Capture the cell that displays the provided text and extract its [X, Y] central coordinate. 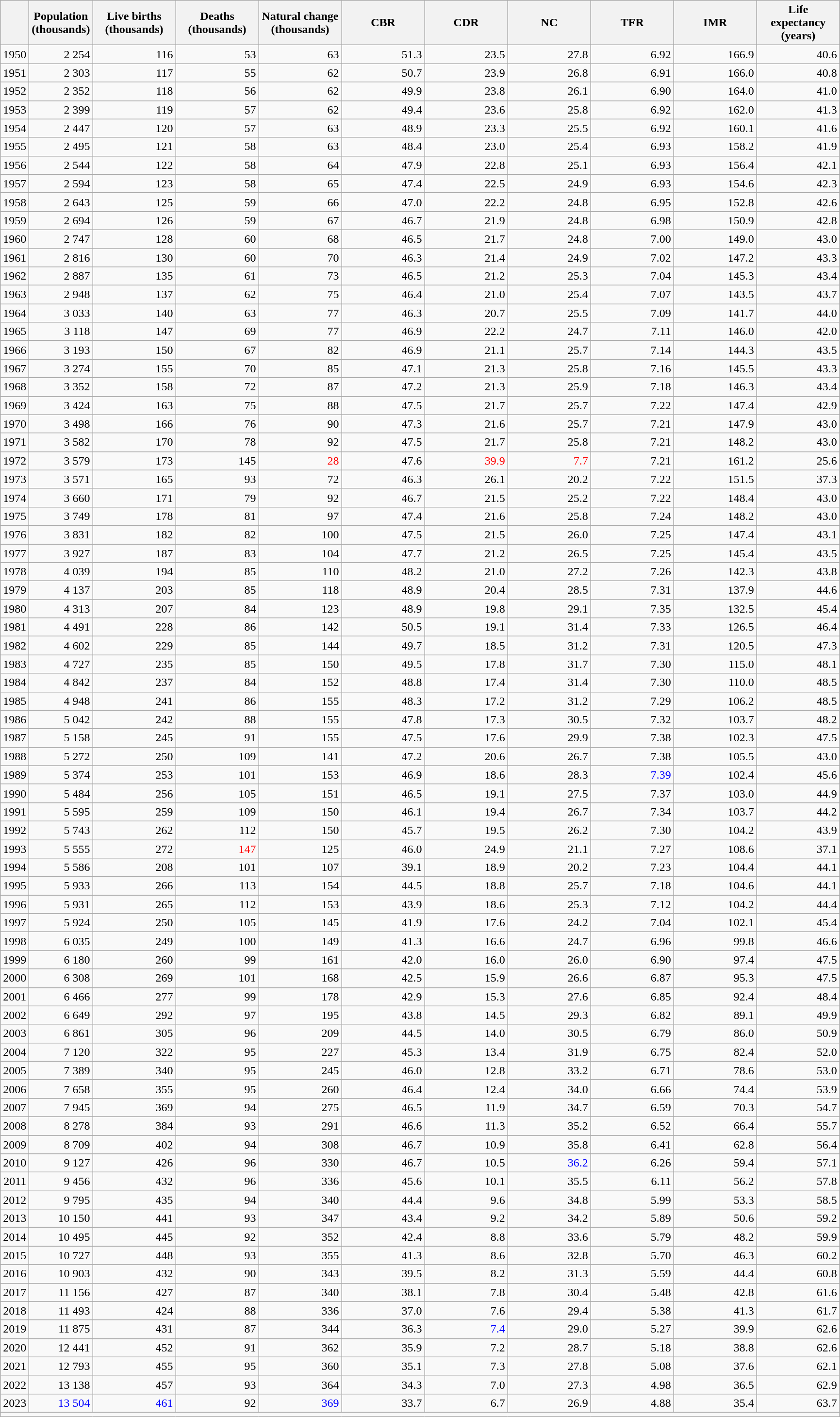
5 924 [61, 923]
1995 [15, 886]
249 [134, 941]
1950 [15, 54]
102.4 [715, 775]
119 [134, 110]
209 [300, 1034]
29.1 [549, 609]
142.3 [715, 572]
2010 [15, 1163]
22.8 [466, 165]
7.0 [466, 1384]
23.8 [466, 91]
20.6 [466, 756]
10 903 [61, 1274]
121 [134, 147]
7 945 [61, 1107]
256 [134, 793]
2023 [15, 1403]
31.9 [549, 1052]
7.34 [632, 812]
142 [300, 627]
29.9 [549, 738]
40.8 [798, 73]
18.8 [466, 886]
4 602 [61, 646]
36.2 [549, 1163]
448 [134, 1255]
17.4 [466, 683]
39.1 [383, 867]
426 [134, 1163]
5.79 [632, 1237]
Population(thousands) [61, 23]
292 [134, 1015]
10 150 [61, 1218]
11 493 [61, 1311]
1953 [15, 110]
4 948 [61, 701]
457 [134, 1384]
146.3 [715, 387]
27.3 [549, 1384]
203 [134, 590]
19.5 [466, 830]
44.6 [798, 590]
1978 [15, 572]
1965 [15, 332]
92.4 [715, 997]
1970 [15, 424]
115.0 [715, 664]
161 [300, 960]
59.4 [715, 1163]
7.4 [466, 1329]
9 795 [61, 1200]
1999 [15, 960]
78 [217, 442]
7.37 [632, 793]
35.2 [549, 1126]
2004 [15, 1052]
3 571 [61, 479]
1957 [15, 183]
53.3 [715, 1200]
441 [134, 1218]
2015 [15, 1255]
145.4 [715, 553]
1969 [15, 405]
6 649 [61, 1015]
7.09 [632, 313]
402 [134, 1144]
1979 [15, 590]
5.48 [632, 1292]
43.1 [798, 534]
2 948 [61, 295]
384 [134, 1126]
2006 [15, 1089]
6.52 [632, 1126]
53.0 [798, 1070]
1984 [15, 683]
166 [134, 424]
253 [134, 775]
1986 [15, 719]
7.26 [632, 572]
28.5 [549, 590]
4 313 [61, 609]
146.0 [715, 332]
TFR [632, 23]
36.3 [383, 1329]
24.2 [549, 923]
347 [300, 1218]
128 [134, 239]
7.00 [632, 239]
171 [134, 498]
5.38 [632, 1311]
76 [217, 424]
110.0 [715, 683]
37.0 [383, 1311]
45.3 [383, 1052]
1964 [15, 313]
55 [217, 73]
1951 [15, 73]
47.6 [383, 461]
3 274 [61, 368]
3 660 [61, 498]
1983 [15, 664]
27.2 [549, 572]
IMR [715, 23]
29.4 [549, 1311]
144.3 [715, 350]
62.8 [715, 1144]
82.4 [715, 1052]
57.1 [798, 1163]
79 [217, 498]
2 399 [61, 110]
60.2 [798, 1255]
83 [217, 553]
5.08 [632, 1366]
50.5 [383, 627]
1952 [15, 91]
25.6 [798, 461]
140 [134, 313]
343 [300, 1274]
37.3 [798, 479]
5.99 [632, 1200]
26.8 [549, 73]
3 352 [61, 387]
227 [300, 1052]
149 [300, 941]
32.8 [549, 1255]
34.0 [549, 1089]
Live births (thousands) [134, 23]
150.9 [715, 220]
7 120 [61, 1052]
50.7 [383, 73]
10.9 [466, 1144]
6.71 [632, 1070]
46.1 [383, 812]
38.1 [383, 1292]
102.1 [715, 923]
23.6 [466, 110]
14.5 [466, 1015]
208 [134, 867]
15.3 [466, 997]
25.1 [549, 165]
26.9 [549, 1403]
7.16 [632, 368]
1998 [15, 941]
104.6 [715, 886]
10.1 [466, 1182]
47.0 [383, 202]
1962 [15, 276]
29.0 [549, 1329]
106.2 [715, 701]
2000 [15, 978]
3 831 [61, 534]
4 842 [61, 683]
266 [134, 886]
9 127 [61, 1163]
445 [134, 1237]
9.2 [466, 1218]
63.7 [798, 1403]
CDR [466, 23]
1987 [15, 738]
166.0 [715, 73]
NC [549, 23]
17.8 [466, 664]
11.3 [466, 1126]
8.2 [466, 1274]
195 [300, 1015]
2012 [15, 1200]
7.07 [632, 295]
8.8 [466, 1237]
59.9 [798, 1237]
7.3 [466, 1366]
42.4 [383, 1237]
81 [217, 516]
26.5 [549, 553]
3 927 [61, 553]
431 [134, 1329]
66.4 [715, 1126]
15.9 [466, 978]
2019 [15, 1329]
6.87 [632, 978]
44.9 [798, 793]
344 [300, 1329]
110 [300, 572]
86.0 [715, 1034]
30.4 [549, 1292]
4.88 [632, 1403]
5 586 [61, 867]
7.27 [632, 849]
18.5 [466, 646]
2005 [15, 1070]
13 138 [61, 1384]
6 308 [61, 978]
37.1 [798, 849]
158.2 [715, 147]
1996 [15, 904]
48.3 [383, 701]
7.29 [632, 701]
31.3 [549, 1274]
9 456 [61, 1182]
237 [134, 683]
1997 [15, 923]
6.82 [632, 1015]
48.1 [798, 664]
1961 [15, 258]
1968 [15, 387]
61.6 [798, 1292]
1994 [15, 867]
330 [300, 1163]
166.9 [715, 54]
4 727 [61, 664]
2016 [15, 1274]
2007 [15, 1107]
7.7 [549, 461]
4 137 [61, 590]
1977 [15, 553]
58.5 [798, 1200]
1967 [15, 368]
1980 [15, 609]
17.2 [466, 701]
1960 [15, 239]
360 [300, 1366]
62.9 [798, 1384]
182 [134, 534]
16.6 [466, 941]
6.66 [632, 1089]
104.4 [715, 867]
241 [134, 701]
2018 [15, 1311]
308 [300, 1144]
147.2 [715, 258]
1992 [15, 830]
262 [134, 830]
5 933 [61, 886]
1974 [15, 498]
117 [134, 73]
2020 [15, 1348]
145.5 [715, 368]
12 793 [61, 1366]
7.11 [632, 332]
6.96 [632, 941]
48.8 [383, 683]
6.95 [632, 202]
31.7 [549, 664]
2017 [15, 1292]
2 495 [61, 147]
7.12 [632, 904]
6.41 [632, 1144]
6.7 [466, 1403]
20.7 [466, 313]
1982 [15, 646]
62.1 [798, 1366]
149.0 [715, 239]
3 749 [61, 516]
23.0 [466, 147]
25.2 [549, 498]
2002 [15, 1015]
35.4 [715, 1403]
5.59 [632, 1274]
38.8 [715, 1348]
6.11 [632, 1182]
37.6 [715, 1366]
1955 [15, 147]
2 887 [61, 276]
2 544 [61, 165]
35.9 [383, 1348]
21.9 [466, 220]
27.5 [549, 793]
12.4 [466, 1089]
1959 [15, 220]
122 [134, 165]
41.6 [798, 128]
29.3 [549, 1015]
152.8 [715, 202]
228 [134, 627]
108.6 [715, 849]
137 [134, 295]
23.5 [466, 54]
165 [134, 479]
42.6 [798, 202]
158 [134, 387]
12 441 [61, 1348]
2 594 [61, 183]
26.2 [549, 830]
362 [300, 1348]
66 [300, 202]
154 [300, 886]
7.35 [632, 609]
45.7 [383, 830]
6 035 [61, 941]
61 [217, 276]
7.6 [466, 1311]
164.0 [715, 91]
6.79 [632, 1034]
61.7 [798, 1311]
4 039 [61, 572]
6.85 [632, 997]
11.9 [466, 1107]
57.8 [798, 1182]
64 [300, 165]
2 254 [61, 54]
52.0 [798, 1052]
173 [134, 461]
33.7 [383, 1403]
40.6 [798, 54]
50.6 [715, 1218]
132.5 [715, 609]
1985 [15, 701]
7 658 [61, 1089]
2011 [15, 1182]
116 [134, 54]
51.3 [383, 54]
154.6 [715, 183]
8 709 [61, 1144]
73 [300, 276]
424 [134, 1311]
20.4 [466, 590]
105.5 [715, 756]
19.4 [466, 812]
2003 [15, 1034]
44.0 [798, 313]
1991 [15, 812]
6 861 [61, 1034]
2 447 [61, 128]
11 875 [61, 1329]
49.4 [383, 110]
3 118 [61, 332]
427 [134, 1292]
70.3 [715, 1107]
2021 [15, 1366]
120.5 [715, 646]
170 [134, 442]
47.7 [383, 553]
9.6 [466, 1200]
13.4 [466, 1052]
1966 [15, 350]
3 424 [61, 405]
33.2 [549, 1070]
103.0 [715, 793]
23.3 [466, 128]
6 466 [61, 997]
151.5 [715, 479]
1954 [15, 128]
35.8 [549, 1144]
18.9 [466, 867]
7.23 [632, 867]
1988 [15, 756]
5 042 [61, 719]
97.4 [715, 960]
1958 [15, 202]
322 [134, 1052]
107 [300, 867]
49.5 [383, 664]
1963 [15, 295]
2022 [15, 1384]
22.5 [466, 183]
1971 [15, 442]
7 389 [61, 1070]
47.8 [383, 719]
54.7 [798, 1107]
144 [300, 646]
4 491 [61, 627]
2 747 [61, 239]
277 [134, 997]
207 [134, 609]
34.2 [549, 1218]
7.02 [632, 258]
2 352 [61, 91]
59.2 [798, 1218]
47.1 [383, 368]
56 [217, 91]
17.3 [466, 719]
3 193 [61, 350]
47.9 [383, 165]
8 278 [61, 1126]
7.39 [632, 775]
2001 [15, 997]
242 [134, 719]
13 504 [61, 1403]
259 [134, 812]
34.7 [549, 1107]
36.5 [715, 1384]
8.6 [466, 1255]
147.9 [715, 424]
41.0 [798, 91]
39.5 [383, 1274]
7.2 [466, 1348]
148.4 [715, 498]
3 498 [61, 424]
6.98 [632, 220]
7.33 [632, 627]
5.18 [632, 1348]
126.5 [715, 627]
7.32 [632, 719]
44.2 [798, 812]
28.3 [549, 775]
3 033 [61, 313]
19.8 [466, 609]
5.27 [632, 1329]
5.70 [632, 1255]
28 [300, 461]
10 727 [61, 1255]
135 [134, 276]
156.4 [715, 165]
95.3 [715, 978]
53.9 [798, 1089]
141.7 [715, 313]
229 [134, 646]
7.24 [632, 516]
50.9 [798, 1034]
10.5 [466, 1163]
43.7 [798, 295]
2 303 [61, 73]
5 555 [61, 849]
151 [300, 793]
42.5 [383, 978]
34.8 [549, 1200]
152 [300, 683]
2009 [15, 1144]
1989 [15, 775]
6.26 [632, 1163]
60.8 [798, 1274]
69 [217, 332]
Natural change(thousands) [300, 23]
452 [134, 1348]
5 374 [61, 775]
55.7 [798, 1126]
6 180 [61, 960]
145.3 [715, 276]
65 [300, 183]
5 595 [61, 812]
35.5 [549, 1182]
2 694 [61, 220]
3 582 [61, 442]
2008 [15, 1126]
162.0 [715, 110]
194 [134, 572]
160.1 [715, 128]
42.3 [798, 183]
2 816 [61, 258]
7.8 [466, 1292]
104 [300, 553]
126 [134, 220]
455 [134, 1366]
27.6 [549, 997]
1973 [15, 479]
12.8 [466, 1070]
74.4 [715, 1089]
120 [134, 128]
5 931 [61, 904]
23.9 [466, 73]
10 495 [61, 1237]
143.5 [715, 295]
16.0 [466, 960]
56.2 [715, 1182]
137.9 [715, 590]
1990 [15, 793]
102.3 [715, 738]
5 158 [61, 738]
130 [134, 258]
7.14 [632, 350]
275 [300, 1107]
269 [134, 978]
1956 [15, 165]
78.6 [715, 1070]
141 [300, 756]
6.75 [632, 1052]
5 484 [61, 793]
305 [134, 1034]
33.6 [549, 1237]
3 579 [61, 461]
34.3 [383, 1384]
99.8 [715, 941]
21.4 [466, 258]
89.1 [715, 1015]
272 [134, 849]
163 [134, 405]
1993 [15, 849]
25.9 [549, 387]
364 [300, 1384]
5.89 [632, 1218]
2013 [15, 1218]
53 [217, 54]
352 [300, 1237]
265 [134, 904]
5 743 [61, 830]
68 [300, 239]
1972 [15, 461]
4.98 [632, 1384]
461 [134, 1403]
291 [300, 1126]
6.59 [632, 1107]
435 [134, 1200]
1981 [15, 627]
113 [217, 886]
49.7 [383, 646]
42.1 [798, 165]
Life expectancy (years) [798, 23]
28.7 [549, 1348]
6.91 [632, 73]
2014 [15, 1237]
1976 [15, 534]
11 156 [61, 1292]
187 [134, 553]
CBR [383, 23]
235 [134, 664]
168 [300, 978]
5 272 [61, 756]
Deaths (thousands) [217, 23]
161.2 [715, 461]
1975 [15, 516]
35.1 [383, 1366]
14.0 [466, 1034]
56.4 [798, 1144]
26.6 [549, 978]
2 643 [61, 202]
